Capture the cell that displays the provided text and extract its (x, y) central coordinate. 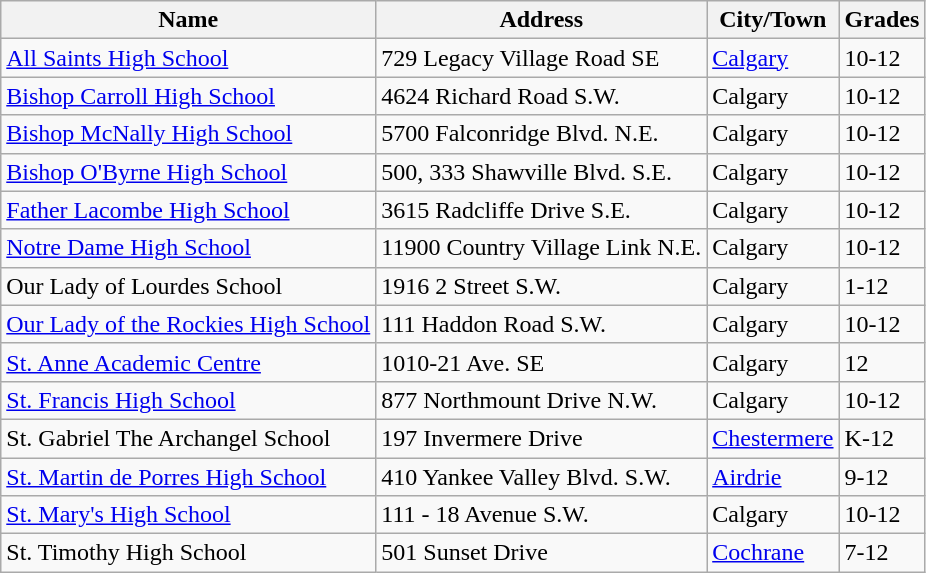
Our Lady of Lourdes School (188, 286)
Bishop McNally High School (188, 134)
K-12 (882, 438)
1916 2 Street S.W. (542, 286)
4624 Richard Road S.W. (542, 96)
500, 333 Shawville Blvd. S.E. (542, 172)
Grades (882, 20)
12 (882, 362)
Cochrane (773, 553)
Notre Dame High School (188, 248)
410 Yankee Valley Blvd. S.W. (542, 477)
111 - 18 Avenue S.W. (542, 515)
3615 Radcliffe Drive S.E. (542, 210)
Chestermere (773, 438)
St. Timothy High School (188, 553)
St. Francis High School (188, 400)
197 Invermere Drive (542, 438)
All Saints High School (188, 58)
5700 Falconridge Blvd. N.E. (542, 134)
11900 Country Village Link N.E. (542, 248)
7-12 (882, 553)
City/Town (773, 20)
9-12 (882, 477)
Bishop Carroll High School (188, 96)
Name (188, 20)
1010-21 Ave. SE (542, 362)
Address (542, 20)
St. Martin de Porres High School (188, 477)
111 Haddon Road S.W. (542, 324)
St. Gabriel The Archangel School (188, 438)
Our Lady of the Rockies High School (188, 324)
729 Legacy Village Road SE (542, 58)
St. Mary's High School (188, 515)
Bishop O'Byrne High School (188, 172)
501 Sunset Drive (542, 553)
Father Lacombe High School (188, 210)
1-12 (882, 286)
St. Anne Academic Centre (188, 362)
877 Northmount Drive N.W. (542, 400)
Airdrie (773, 477)
